Pinpoint the cell where the given text exists, returning its [X, Y] midpoint coordinate. 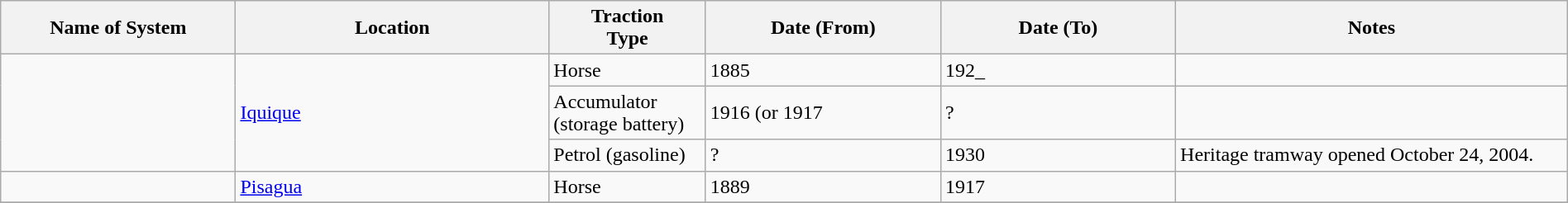
1889 [823, 186]
Heritage tramway opened October 24, 2004. [1372, 155]
1916 (or 1917 [823, 112]
Name of System [118, 28]
Date (From) [823, 28]
Pisagua [392, 186]
Accumulator (storage battery) [627, 112]
1930 [1058, 155]
TractionType [627, 28]
Petrol (gasoline) [627, 155]
Notes [1372, 28]
Iquique [392, 112]
1917 [1058, 186]
Date (To) [1058, 28]
1885 [823, 70]
Location [392, 28]
192_ [1058, 70]
